Determine the (x, y) coordinate at the center of the cell enclosing the given text.  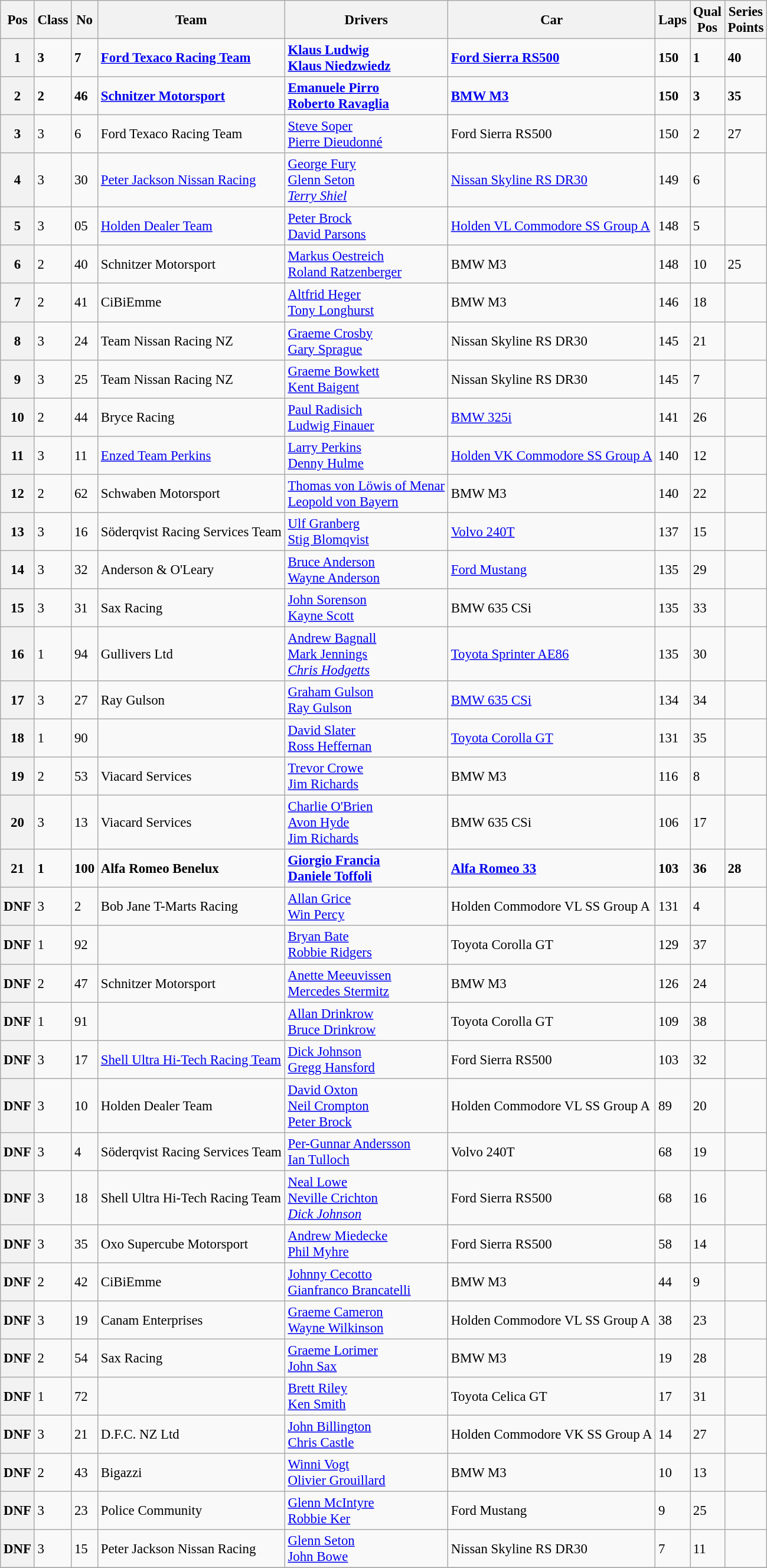
106 (673, 823)
Per-Gunnar Andersson Ian Tulloch (366, 1152)
Bigazzi (191, 1473)
89 (673, 1106)
94 (85, 654)
SeriesPoints (745, 20)
Andrew Bagnall Mark Jennings Chris Hodgetts (366, 654)
146 (673, 302)
Canam Enterprises (191, 1321)
Anette Meeuvissen Mercedes Stermitz (366, 983)
22 (707, 494)
Alfa Romeo 33 (551, 868)
Charlie O'Brien Avon Hyde Jim Richards (366, 823)
Steve Soper Pierre Dieudonné (366, 135)
David Oxton Neil Crompton Peter Brock (366, 1106)
Giorgio Francia Daniele Toffoli (366, 868)
Trevor Crowe Jim Richards (366, 776)
John Billington Chris Castle (366, 1435)
Anderson & O'Leary (191, 569)
33 (707, 608)
Bryce Racing (191, 417)
37 (707, 945)
David Slater Ross Heffernan (366, 738)
43 (85, 1473)
Class (53, 20)
Thomas von Löwis of Menar Leopold von Bayern (366, 494)
Klaus Ludwig Klaus Niedzwiedz (366, 58)
Gullivers Ltd (191, 654)
Altfrid Heger Tony Longhurst (366, 302)
91 (85, 1022)
Pos (18, 20)
Emanuele Pirro Roberto Ravaglia (366, 96)
Paul Radisich Ludwig Finauer (366, 417)
36 (707, 868)
Alfa Romeo Benelux (191, 868)
Markus Oestreich Roland Ratzenberger (366, 265)
41 (85, 302)
Police Community (191, 1511)
D.F.C. NZ Ltd (191, 1435)
58 (673, 1244)
Team (191, 20)
47 (85, 983)
Bryan Bate Robbie Ridgers (366, 945)
Allan Drinkrow Bruce Drinkrow (366, 1022)
Graeme Crosby Gary Sprague (366, 341)
Ulf Granberg Stig Blomqvist (366, 532)
Graeme Lorimer John Sax (366, 1358)
Larry Perkins Denny Hulme (366, 455)
42 (85, 1282)
46 (85, 96)
72 (85, 1396)
126 (673, 983)
Holden VL Commodore SS Group A (551, 227)
26 (707, 417)
Dick Johnson Gregg Hansford (366, 1060)
Laps (673, 20)
Drivers (366, 20)
Enzed Team Perkins (191, 455)
34 (707, 700)
Andrew Miedecke Phil Myhre (366, 1244)
Graham Gulson Ray Gulson (366, 700)
Brett Riley Ken Smith (366, 1396)
Bruce Anderson Wayne Anderson (366, 569)
Winni Vogt Olivier Grouillard (366, 1473)
QualPos (707, 20)
Holden Commodore VK SS Group A (551, 1435)
Car (551, 20)
Schwaben Motorsport (191, 494)
Johnny Cecotto Gianfranco Brancatelli (366, 1282)
54 (85, 1358)
129 (673, 945)
149 (673, 180)
Graeme Bowkett Kent Baigent (366, 379)
Ray Gulson (191, 700)
53 (85, 776)
John Sorenson Kayne Scott (366, 608)
100 (85, 868)
109 (673, 1022)
05 (85, 227)
116 (673, 776)
141 (673, 417)
90 (85, 738)
Glenn McIntyre Robbie Ker (366, 1511)
62 (85, 494)
No (85, 20)
Oxo Supercube Motorsport (191, 1244)
137 (673, 532)
Toyota Celica GT (551, 1396)
Bob Jane T-Marts Racing (191, 907)
134 (673, 700)
Graeme Cameron Wayne Wilkinson (366, 1321)
92 (85, 945)
BMW 325i (551, 417)
Toyota Sprinter AE86 (551, 654)
Allan Grice Win Percy (366, 907)
Peter Brock David Parsons (366, 227)
George Fury Glenn Seton Terry Shiel (366, 180)
Glenn Seton John Bowe (366, 1549)
29 (707, 569)
Holden VK Commodore SS Group A (551, 455)
Neal Lowe Neville Crichton Dick Johnson (366, 1198)
